From the cell containing the given text, extract its center point as (x, y) coordinate. 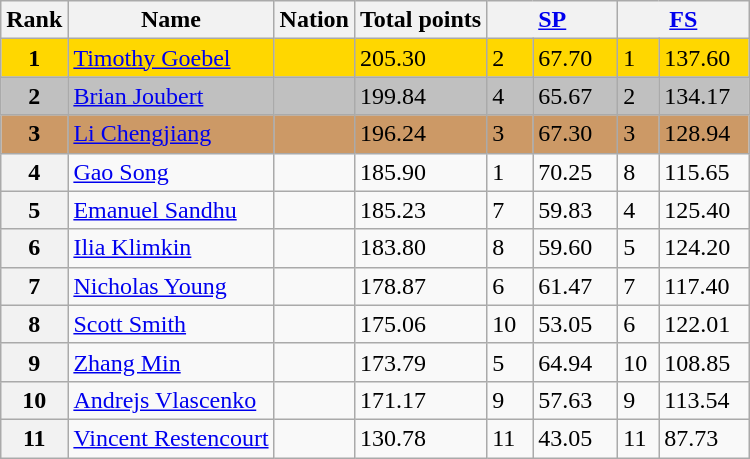
125.40 (704, 210)
Nicholas Young (171, 286)
Li Chengjiang (171, 134)
122.01 (704, 324)
183.80 (420, 248)
130.78 (420, 438)
185.90 (420, 172)
59.60 (576, 248)
87.73 (704, 438)
196.24 (420, 134)
64.94 (576, 362)
43.05 (576, 438)
Brian Joubert (171, 96)
178.87 (420, 286)
Gao Song (171, 172)
Timothy Goebel (171, 58)
53.05 (576, 324)
Nation (314, 20)
Scott Smith (171, 324)
61.47 (576, 286)
Zhang Min (171, 362)
Total points (420, 20)
67.70 (576, 58)
175.06 (420, 324)
Ilia Klimkin (171, 248)
65.67 (576, 96)
128.94 (704, 134)
137.60 (704, 58)
115.65 (704, 172)
173.79 (420, 362)
Name (171, 20)
59.83 (576, 210)
124.20 (704, 248)
134.17 (704, 96)
Andrejs Vlascenko (171, 400)
67.30 (576, 134)
Emanuel Sandhu (171, 210)
70.25 (576, 172)
FS (684, 20)
113.54 (704, 400)
185.23 (420, 210)
108.85 (704, 362)
171.17 (420, 400)
SP (552, 20)
57.63 (576, 400)
Rank (34, 20)
Vincent Restencourt (171, 438)
199.84 (420, 96)
117.40 (704, 286)
205.30 (420, 58)
